Find where the given text appears and provide that cell's center as (x, y) coordinate. 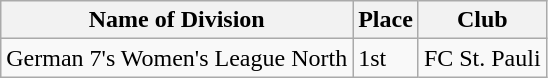
Club (482, 20)
1st (386, 58)
FC St. Pauli (482, 58)
Place (386, 20)
German 7's Women's League North (177, 58)
Name of Division (177, 20)
